Extract the [x, y] coordinate from the center of the cell holding the provided text.  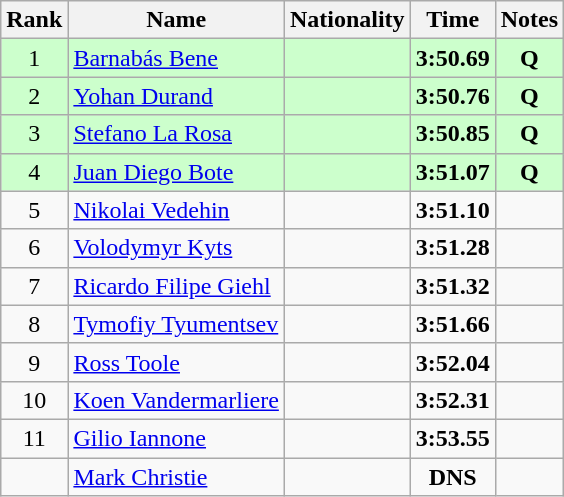
3:52.31 [452, 400]
1 [34, 58]
Notes [529, 20]
Volodymyr Kyts [176, 248]
3 [34, 134]
Ross Toole [176, 362]
DNS [452, 477]
3:50.85 [452, 134]
Time [452, 20]
3:52.04 [452, 362]
Yohan Durand [176, 96]
3:50.76 [452, 96]
7 [34, 286]
11 [34, 438]
6 [34, 248]
Gilio Iannone [176, 438]
2 [34, 96]
4 [34, 172]
Barnabás Bene [176, 58]
Mark Christie [176, 477]
3:51.32 [452, 286]
Nikolai Vedehin [176, 210]
3:51.10 [452, 210]
3:51.66 [452, 324]
8 [34, 324]
Ricardo Filipe Giehl [176, 286]
Stefano La Rosa [176, 134]
3:53.55 [452, 438]
9 [34, 362]
3:50.69 [452, 58]
Juan Diego Bote [176, 172]
Nationality [347, 20]
10 [34, 400]
3:51.28 [452, 248]
Rank [34, 20]
Koen Vandermarliere [176, 400]
5 [34, 210]
Name [176, 20]
3:51.07 [452, 172]
Tymofiy Tyumentsev [176, 324]
